Return [x, y] of the center of cell containing provided text 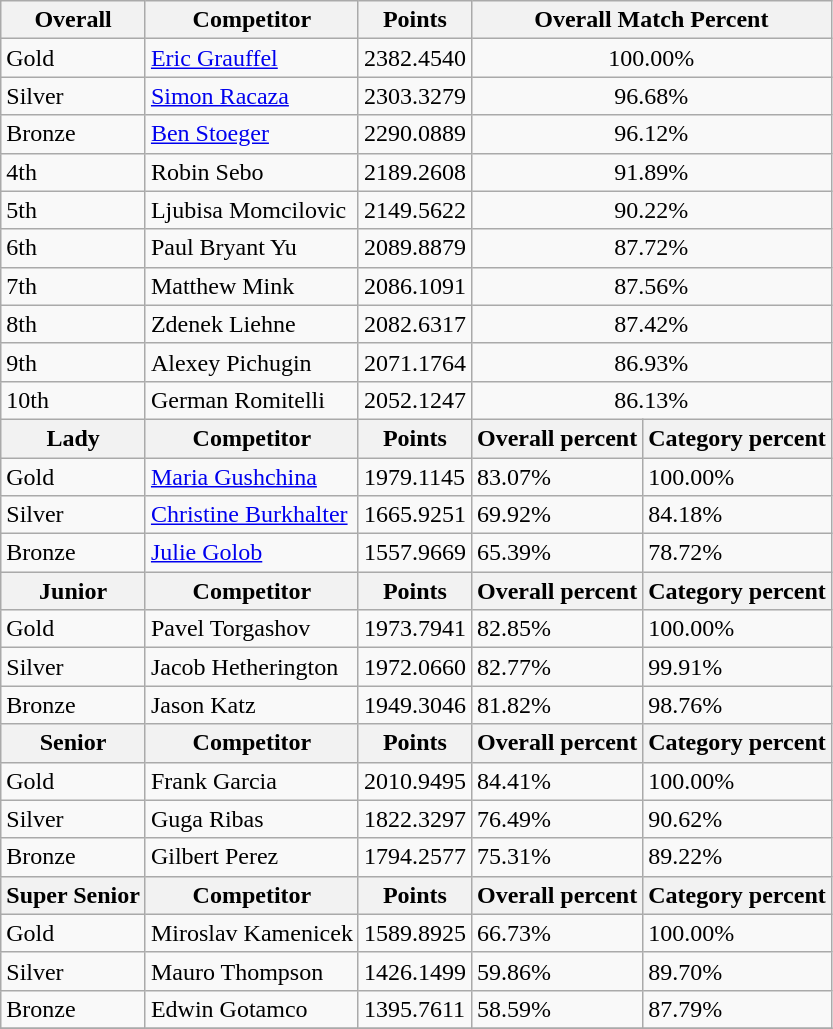
Senior [74, 743]
Lady [74, 438]
2071.1764 [414, 362]
2189.2608 [414, 172]
Pavel Torgashov [252, 629]
7th [74, 286]
1979.1145 [414, 477]
1822.3297 [414, 819]
2052.1247 [414, 400]
Junior [74, 591]
1665.9251 [414, 515]
83.07% [556, 477]
65.39% [556, 553]
Guga Ribas [252, 819]
86.93% [651, 362]
69.92% [556, 515]
2089.8879 [414, 248]
1589.8925 [414, 933]
Alexey Pichugin [252, 362]
2303.3279 [414, 96]
Ben Stoeger [252, 134]
9th [74, 362]
82.77% [556, 667]
87.72% [651, 248]
8th [74, 324]
5th [74, 210]
Maria Gushchina [252, 477]
98.76% [738, 705]
90.22% [651, 210]
6th [74, 248]
Edwin Gotamco [252, 1009]
4th [74, 172]
Paul Bryant Yu [252, 248]
90.62% [738, 819]
Overall [74, 20]
Frank Garcia [252, 781]
2010.9495 [414, 781]
Miroslav Kamenicek [252, 933]
1426.1499 [414, 971]
87.79% [738, 1009]
96.12% [651, 134]
86.13% [651, 400]
84.41% [556, 781]
89.22% [738, 857]
Overall Match Percent [651, 20]
Jacob Hetherington [252, 667]
76.49% [556, 819]
Ljubisa Momcilovic [252, 210]
1557.9669 [414, 553]
Robin Sebo [252, 172]
Christine Burkhalter [252, 515]
1949.3046 [414, 705]
78.72% [738, 553]
2086.1091 [414, 286]
58.59% [556, 1009]
1973.7941 [414, 629]
Mauro Thompson [252, 971]
10th [74, 400]
2382.4540 [414, 58]
1395.7611 [414, 1009]
84.18% [738, 515]
96.68% [651, 96]
2082.6317 [414, 324]
Matthew Mink [252, 286]
87.42% [651, 324]
2290.0889 [414, 134]
66.73% [556, 933]
82.85% [556, 629]
Zdenek Liehne [252, 324]
99.91% [738, 667]
2149.5622 [414, 210]
Jason Katz [252, 705]
89.70% [738, 971]
German Romitelli [252, 400]
87.56% [651, 286]
81.82% [556, 705]
91.89% [651, 172]
75.31% [556, 857]
1972.0660 [414, 667]
Simon Racaza [252, 96]
59.86% [556, 971]
Super Senior [74, 895]
Julie Golob [252, 553]
1794.2577 [414, 857]
Eric Grauffel [252, 58]
Gilbert Perez [252, 857]
